Locate the cell with the specified text and output its (x, y) center coordinate. 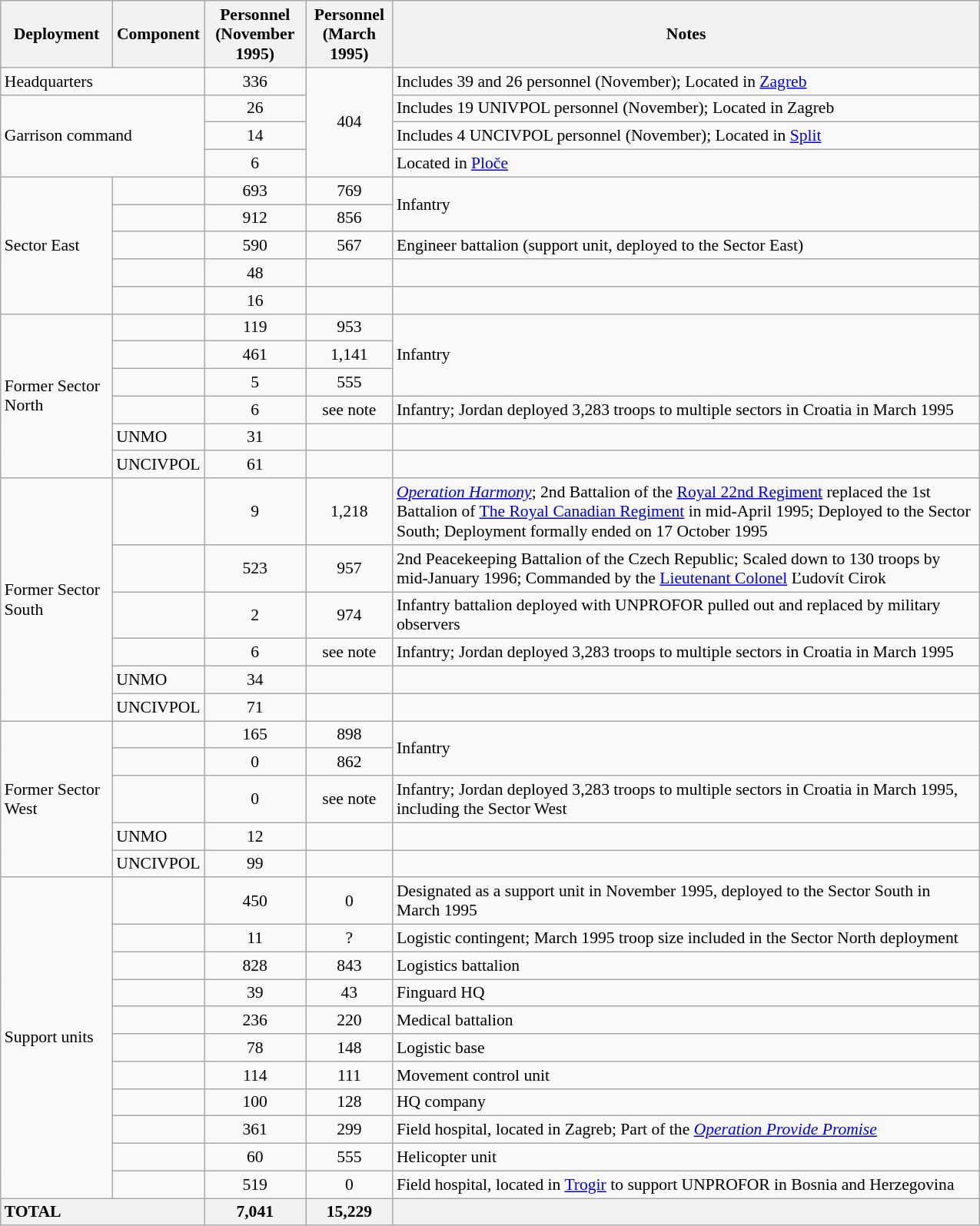
HQ company (686, 1102)
862 (349, 763)
Engineer battalion (support unit, deployed to the Sector East) (686, 246)
Personnel(November 1995) (255, 34)
? (349, 939)
Infantry battalion deployed with UNPROFOR pulled out and replaced by military observers (686, 615)
Deployment (57, 34)
336 (255, 81)
16 (255, 301)
2nd Peacekeeping Battalion of the Czech Republic; Scaled down to 130 troops by mid-January 1996; Commanded by the Lieutenant Colonel Ľudovít Cirok (686, 569)
Component (158, 34)
Includes 4 UNCIVPOL personnel (November); Located in Split (686, 136)
Notes (686, 34)
165 (255, 735)
519 (255, 1184)
31 (255, 437)
Logistics battalion (686, 965)
7,041 (255, 1212)
Medical battalion (686, 1021)
5 (255, 383)
148 (349, 1048)
Movement control unit (686, 1075)
39 (255, 993)
523 (255, 569)
99 (255, 864)
957 (349, 569)
236 (255, 1021)
Garrison command (103, 135)
220 (349, 1021)
Sector East (57, 245)
2 (255, 615)
Designated as a support unit in November 1995, deployed to the Sector South in March 1995 (686, 901)
Former Sector North (57, 396)
15,229 (349, 1212)
590 (255, 246)
100 (255, 1102)
9 (255, 512)
48 (255, 273)
404 (349, 122)
898 (349, 735)
Support units (57, 1038)
Located in Ploče (686, 164)
828 (255, 965)
Includes 39 and 26 personnel (November); Located in Zagreb (686, 81)
769 (349, 191)
856 (349, 218)
843 (349, 965)
26 (255, 108)
61 (255, 465)
71 (255, 707)
Personnel(March 1995) (349, 34)
Helicopter unit (686, 1158)
953 (349, 327)
78 (255, 1048)
Includes 19 UNIVPOL personnel (November); Located in Zagreb (686, 108)
114 (255, 1075)
693 (255, 191)
Former Sector South (57, 600)
Logistic contingent; March 1995 troop size included in the Sector North deployment (686, 939)
Former Sector West (57, 799)
TOTAL (103, 1212)
Headquarters (103, 81)
299 (349, 1130)
Field hospital, located in Zagreb; Part of the Operation Provide Promise (686, 1130)
Logistic base (686, 1048)
Infantry; Jordan deployed 3,283 troops to multiple sectors in Croatia in March 1995, including the Sector West (686, 799)
14 (255, 136)
1,218 (349, 512)
Field hospital, located in Trogir to support UNPROFOR in Bosnia and Herzegovina (686, 1184)
11 (255, 939)
Finguard HQ (686, 993)
974 (349, 615)
1,141 (349, 355)
34 (255, 680)
12 (255, 836)
119 (255, 327)
912 (255, 218)
128 (349, 1102)
450 (255, 901)
567 (349, 246)
361 (255, 1130)
111 (349, 1075)
60 (255, 1158)
43 (349, 993)
461 (255, 355)
